Return the (X, Y) coordinate for the center point of the cell that contains the specified text.  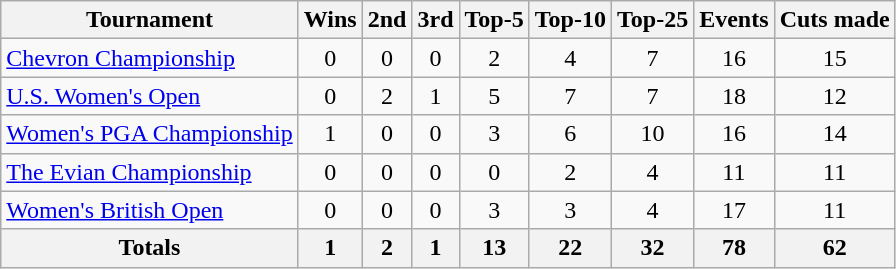
78 (734, 248)
Top-25 (652, 20)
Events (734, 20)
13 (494, 248)
17 (734, 210)
32 (652, 248)
Top-10 (570, 20)
Women's British Open (150, 210)
12 (834, 96)
14 (834, 134)
Cuts made (834, 20)
10 (652, 134)
U.S. Women's Open (150, 96)
5 (494, 96)
22 (570, 248)
6 (570, 134)
62 (834, 248)
18 (734, 96)
Top-5 (494, 20)
Chevron Championship (150, 58)
The Evian Championship (150, 172)
Tournament (150, 20)
15 (834, 58)
Totals (150, 248)
Wins (330, 20)
3rd (436, 20)
2nd (387, 20)
Women's PGA Championship (150, 134)
